Scan for the cell matching the given text and deliver its (X, Y) coordinate at center. 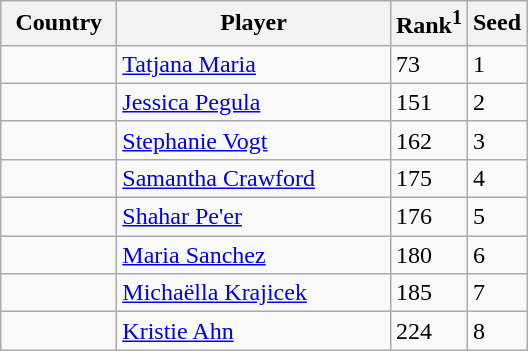
Country (59, 24)
3 (496, 140)
162 (428, 140)
Tatjana Maria (254, 64)
175 (428, 178)
7 (496, 293)
151 (428, 102)
1 (496, 64)
Michaëlla Krajicek (254, 293)
Seed (496, 24)
Samantha Crawford (254, 178)
Jessica Pegula (254, 102)
8 (496, 331)
180 (428, 255)
Shahar Pe'er (254, 217)
Rank1 (428, 24)
176 (428, 217)
73 (428, 64)
224 (428, 331)
Maria Sanchez (254, 255)
5 (496, 217)
6 (496, 255)
Stephanie Vogt (254, 140)
4 (496, 178)
Player (254, 24)
2 (496, 102)
Kristie Ahn (254, 331)
185 (428, 293)
